Locate the cell with the specified text and output its [X, Y] center coordinate. 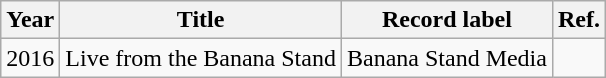
Title [201, 20]
Record label [446, 20]
2016 [30, 58]
Year [30, 20]
Live from the Banana Stand [201, 58]
Ref. [578, 20]
Banana Stand Media [446, 58]
